For the text-containing cell, return its midpoint in [x, y] coordinate format. 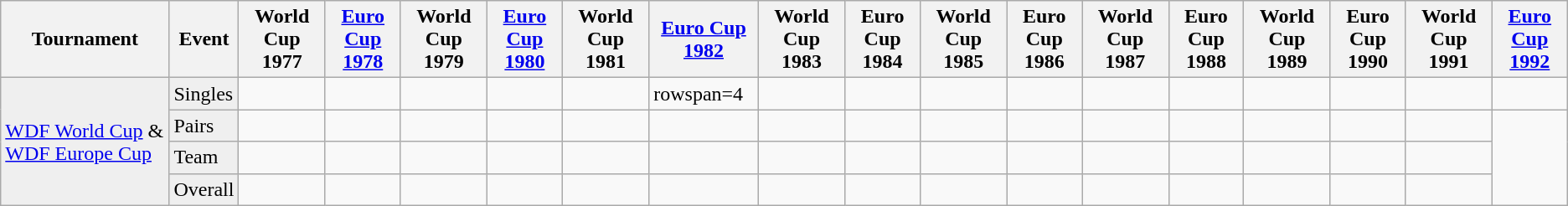
Team [204, 157]
Euro Cup 1992 [1529, 39]
World Cup 1985 [963, 39]
World Cup 1979 [444, 39]
Euro Cup 1978 [363, 39]
Pairs [204, 126]
World Cup 1981 [605, 39]
Overall [204, 189]
WDF World Cup & WDF Europe Cup [85, 142]
Tournament [85, 39]
Euro Cup 1980 [525, 39]
World Cup 1991 [1449, 39]
Event [204, 39]
rowspan=4 [704, 94]
World Cup 1987 [1126, 39]
World Cup 1977 [281, 39]
Singles [204, 94]
Euro Cup 1984 [883, 39]
Euro Cup 1986 [1044, 39]
Euro Cup 1990 [1368, 39]
World Cup 1983 [801, 39]
Euro Cup 1982 [704, 39]
Euro Cup 1988 [1206, 39]
World Cup 1989 [1287, 39]
